Determine the [x, y] coordinate at the center of the cell enclosing the given text.  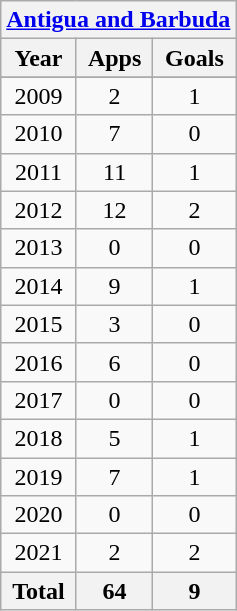
2017 [39, 400]
Year [39, 58]
64 [114, 591]
2021 [39, 553]
2014 [39, 286]
2019 [39, 477]
2016 [39, 362]
Apps [114, 58]
2018 [39, 438]
2010 [39, 134]
5 [114, 438]
2009 [39, 96]
2013 [39, 248]
2012 [39, 210]
2015 [39, 324]
2020 [39, 515]
2011 [39, 172]
Goals [194, 58]
3 [114, 324]
Total [39, 591]
6 [114, 362]
12 [114, 210]
11 [114, 172]
Antigua and Barbuda [118, 20]
